Output the [x, y] coordinate of the center of the cell containing the given text.  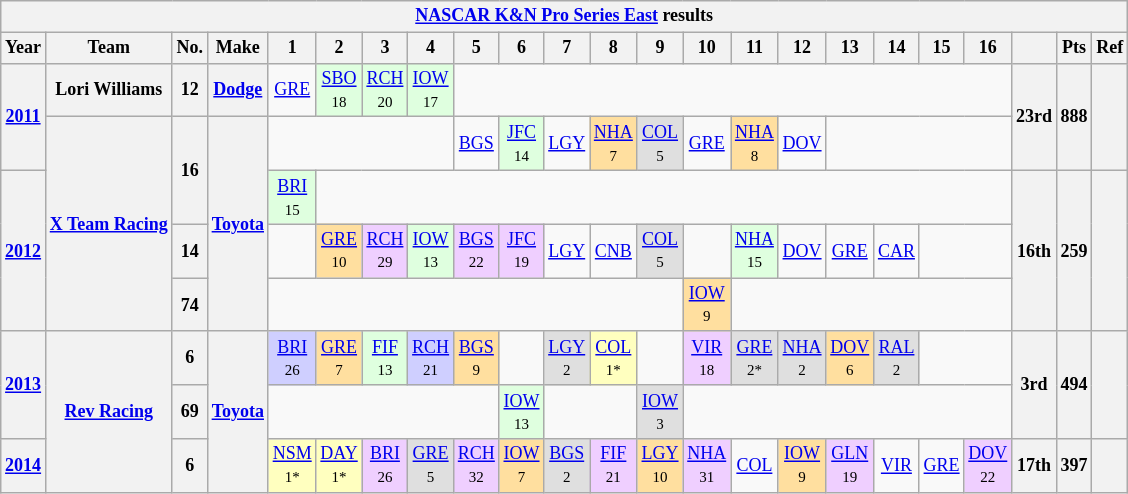
IOW17 [431, 90]
GLN19 [850, 466]
23rd [1034, 116]
9 [660, 48]
LGY10 [660, 466]
RAL2 [897, 358]
BGS [476, 144]
3 [385, 48]
JFC14 [522, 144]
74 [190, 305]
SBO18 [339, 90]
7 [567, 48]
17th [1034, 466]
VIR18 [707, 358]
Team [108, 48]
Dodge [238, 90]
BGS2 [567, 466]
Make [238, 48]
8 [614, 48]
RCH32 [476, 466]
BGS9 [476, 358]
259 [1074, 250]
NHA7 [614, 144]
Year [24, 48]
3rd [1034, 384]
RCH20 [385, 90]
16th [1034, 250]
BGS22 [476, 251]
NHA15 [755, 251]
2013 [24, 384]
GRE7 [339, 358]
397 [1074, 466]
10 [707, 48]
1 [292, 48]
2012 [24, 250]
IOW3 [660, 412]
LGY2 [567, 358]
15 [942, 48]
NHA2 [802, 358]
Pts [1074, 48]
13 [850, 48]
JFC19 [522, 251]
11 [755, 48]
X Team Racing [108, 224]
Rev Racing [108, 412]
Lori Williams [108, 90]
BRI15 [292, 197]
888 [1074, 116]
NSM1* [292, 466]
VIR [897, 466]
2014 [24, 466]
69 [190, 412]
DAY1* [339, 466]
Ref [1110, 48]
DOV22 [988, 466]
GRE10 [339, 251]
DOV6 [850, 358]
RCH21 [431, 358]
COL1* [614, 358]
NHA8 [755, 144]
NHA31 [707, 466]
CAR [897, 251]
NASCAR K&N Pro Series East results [564, 16]
GRE2* [755, 358]
FIF13 [385, 358]
GRE5 [431, 466]
No. [190, 48]
RCH29 [385, 251]
2011 [24, 116]
4 [431, 48]
COL [755, 466]
5 [476, 48]
CNB [614, 251]
2 [339, 48]
IOW7 [522, 466]
FIF21 [614, 466]
494 [1074, 384]
